Capture the cell that displays the provided text and extract its [X, Y] central coordinate. 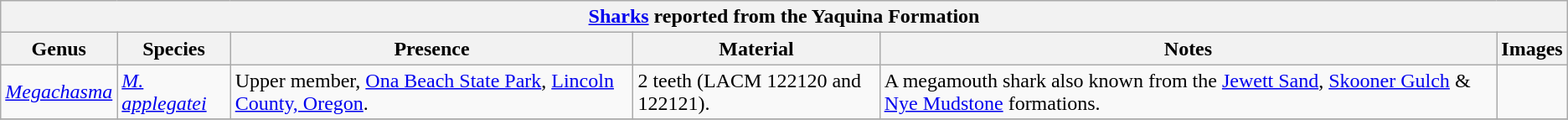
Species [174, 49]
Genus [59, 49]
Presence [432, 49]
Material [756, 49]
A megamouth shark also known from the Jewett Sand, Skooner Gulch & Nye Mudstone formations. [1188, 92]
M. applegatei [174, 92]
Upper member, Ona Beach State Park, Lincoln County, Oregon. [432, 92]
2 teeth (LACM 122120 and 122121). [756, 92]
Sharks reported from the Yaquina Formation [784, 17]
Images [1532, 49]
Notes [1188, 49]
Megachasma [59, 92]
